Return the [x, y] coordinate for the center point of the cell that contains the specified text.  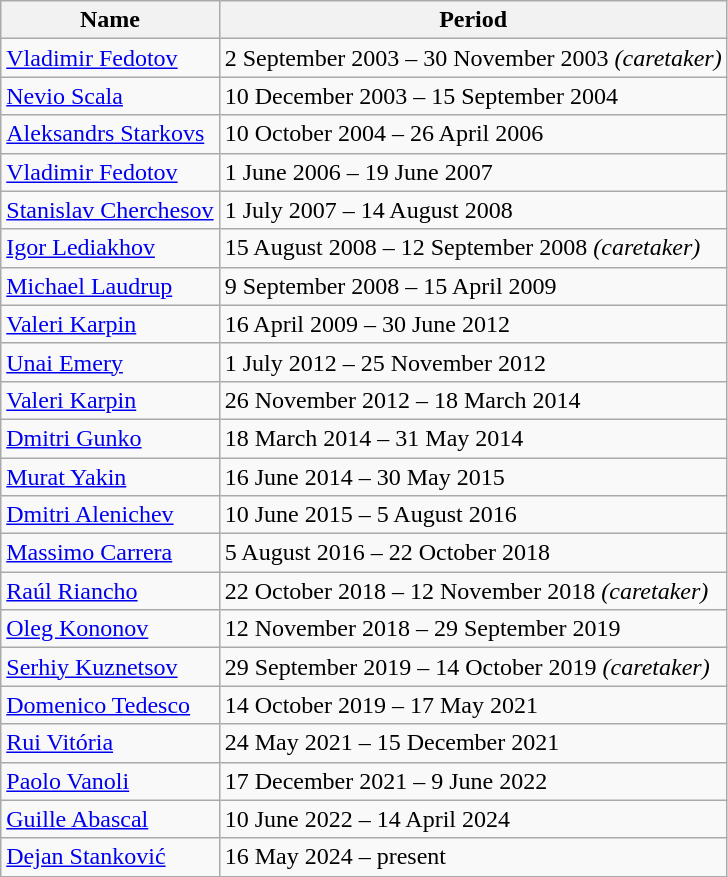
17 December 2021 – 9 June 2022 [473, 781]
Murat Yakin [110, 477]
Rui Vitória [110, 743]
Serhiy Kuznetsov [110, 667]
Name [110, 20]
1 July 2007 – 14 August 2008 [473, 210]
1 July 2012 – 25 November 2012 [473, 362]
1 June 2006 – 19 June 2007 [473, 172]
Period [473, 20]
29 September 2019 – 14 October 2019 (caretaker) [473, 667]
16 May 2024 – present [473, 857]
10 October 2004 – 26 April 2006 [473, 134]
Nevio Scala [110, 96]
18 March 2014 – 31 May 2014 [473, 438]
24 May 2021 – 15 December 2021 [473, 743]
26 November 2012 – 18 March 2014 [473, 400]
Michael Laudrup [110, 286]
Massimo Carrera [110, 553]
Paolo Vanoli [110, 781]
10 June 2022 – 14 April 2024 [473, 819]
Dmitri Gunko [110, 438]
Aleksandrs Starkovs [110, 134]
Unai Emery [110, 362]
Dmitri Alenichev [110, 515]
14 October 2019 – 17 May 2021 [473, 705]
16 April 2009 – 30 June 2012 [473, 324]
9 September 2008 – 15 April 2009 [473, 286]
Igor Lediakhov [110, 248]
12 November 2018 – 29 September 2019 [473, 629]
Oleg Kononov [110, 629]
Dejan Stanković [110, 857]
Stanislav Cherchesov [110, 210]
15 August 2008 – 12 September 2008 (caretaker) [473, 248]
10 June 2015 – 5 August 2016 [473, 515]
5 August 2016 – 22 October 2018 [473, 553]
Guille Abascal [110, 819]
22 October 2018 – 12 November 2018 (caretaker) [473, 591]
Domenico Tedesco [110, 705]
2 September 2003 – 30 November 2003 (caretaker) [473, 58]
10 December 2003 – 15 September 2004 [473, 96]
Raúl Riancho [110, 591]
16 June 2014 – 30 May 2015 [473, 477]
